From the cell containing the given text, extract its center point as (x, y) coordinate. 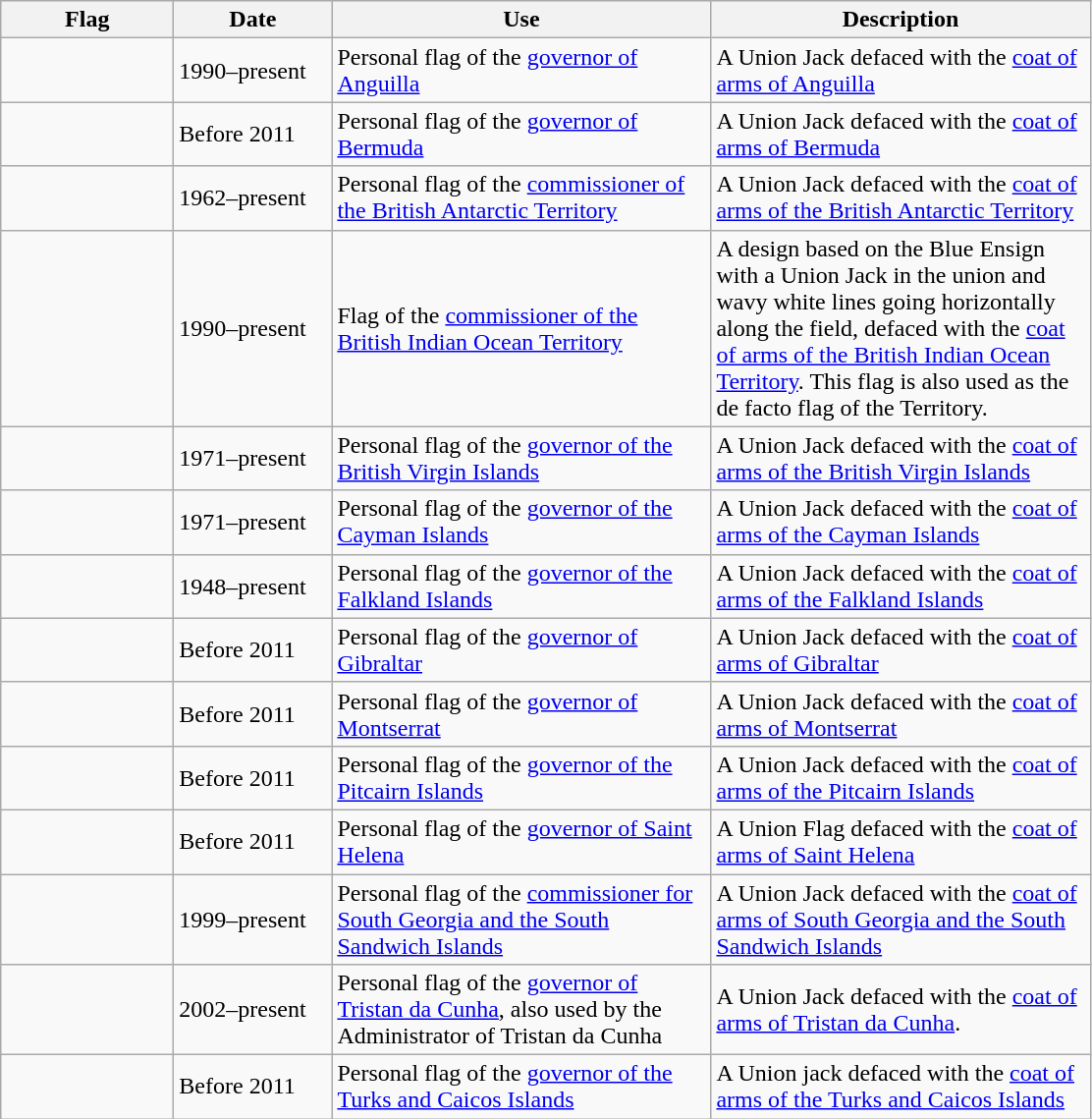
Personal flag of the governor of Anguilla (521, 71)
A Union Jack defaced with the coat of arms of the Falkland Islands (901, 586)
Personal flag of the governor of Saint Helena (521, 841)
Personal flag of the governor of the Cayman Islands (521, 523)
Personal flag of the governor of Montserrat (521, 713)
A Union Jack defaced with the coat of arms of South Georgia and the South Sandwich Islands (901, 920)
A Union Jack defaced with the coat of arms of the British Virgin Islands (901, 458)
A Union Jack defaced with the coat of arms of Montserrat (901, 713)
1999–present (253, 920)
A Union Jack defaced with the coat of arms of the British Antarctic Territory (901, 198)
Personal flag of the governor of Bermuda (521, 134)
A Union Flag defaced with the coat of arms of Saint Helena (901, 841)
1962–present (253, 198)
2002–present (253, 1010)
Personal flag of the governor of Tristan da Cunha, also used by the Administrator of Tristan da Cunha (521, 1010)
A Union Jack defaced with the coat of arms of Gibraltar (901, 650)
1948–present (253, 586)
Flag (87, 20)
Personal flag of the governor of Gibraltar (521, 650)
Personal flag of the commissioner for South Georgia and the South Sandwich Islands (521, 920)
A Union Jack defaced with the coat of arms of the Pitcairn Islands (901, 778)
Personal flag of the governor of the Pitcairn Islands (521, 778)
Date (253, 20)
Flag of the commissioner of the British Indian Ocean Territory (521, 328)
A Union jack defaced with the coat of arms of the Turks and Caicos Islands (901, 1087)
A Union Jack defaced with the coat of arms of Bermuda (901, 134)
Use (521, 20)
A Union Jack defaced with the coat of arms of Anguilla (901, 71)
Personal flag of the governor of the Turks and Caicos Islands (521, 1087)
A Union Jack defaced with the coat of arms of the Cayman Islands (901, 523)
Personal flag of the commissioner of the British Antarctic Territory (521, 198)
Personal flag of the governor of the Falkland Islands (521, 586)
Description (901, 20)
A Union Jack defaced with the coat of arms of Tristan da Cunha. (901, 1010)
Personal flag of the governor of the British Virgin Islands (521, 458)
